Capture the cell that displays the provided text and extract its (x, y) central coordinate. 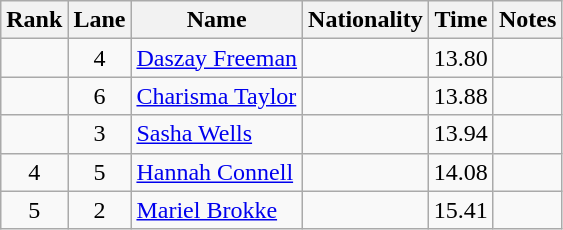
Charisma Taylor (217, 96)
3 (100, 134)
Nationality (366, 20)
2 (100, 210)
Lane (100, 20)
Hannah Connell (217, 172)
Rank (34, 20)
Notes (527, 20)
6 (100, 96)
Time (460, 20)
Mariel Brokke (217, 210)
13.94 (460, 134)
13.80 (460, 58)
Name (217, 20)
13.88 (460, 96)
15.41 (460, 210)
Daszay Freeman (217, 58)
Sasha Wells (217, 134)
14.08 (460, 172)
